Detect which cell encompasses the target text, then output its (X, Y) center coordinate. 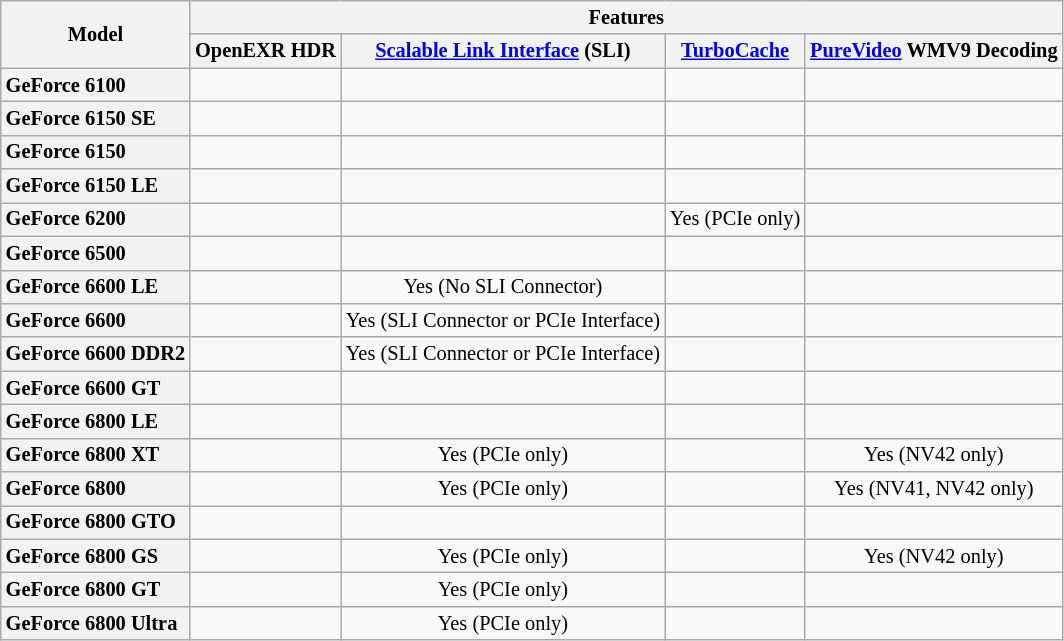
GeForce 6600 DDR2 (96, 354)
GeForce 6800 GS (96, 556)
Model (96, 34)
Yes (NV41, NV42 only) (934, 489)
GeForce 6600 LE (96, 287)
GeForce 6500 (96, 253)
GeForce 6600 GT (96, 388)
Scalable Link Interface (SLI) (503, 51)
GeForce 6150 (96, 152)
TurboCache (735, 51)
PureVideo WMV9 Decoding (934, 51)
GeForce 6800 (96, 489)
GeForce 6800 GTO (96, 522)
GeForce 6100 (96, 85)
GeForce 6800 XT (96, 455)
Yes (No SLI Connector) (503, 287)
Features (626, 17)
GeForce 6800 GT (96, 589)
GeForce 6600 (96, 320)
GeForce 6800 Ultra (96, 623)
GeForce 6150 LE (96, 186)
OpenEXR HDR (266, 51)
GeForce 6800 LE (96, 421)
GeForce 6200 (96, 219)
GeForce 6150 SE (96, 118)
